Capture the cell that displays the provided text and extract its [X, Y] central coordinate. 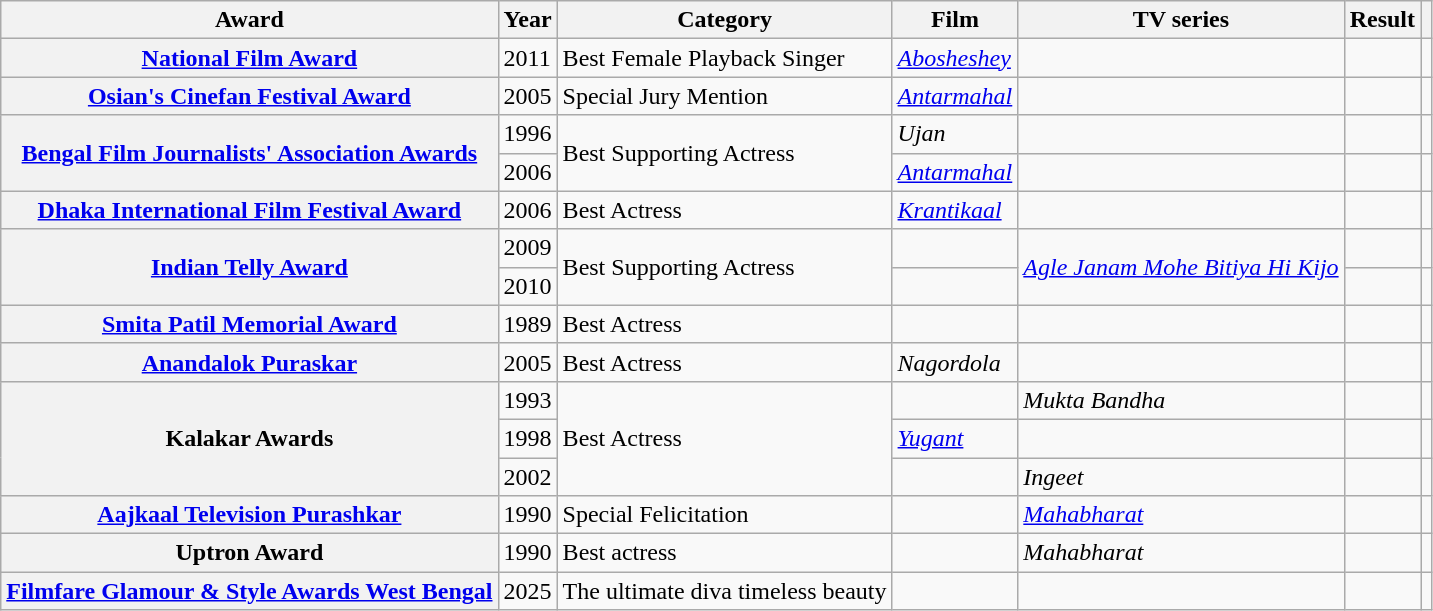
Osian's Cinefan Festival Award [250, 96]
1996 [528, 134]
Agle Janam Mohe Bitiya Hi Kijo [1181, 267]
Special Felicitation [724, 515]
Special Jury Mention [724, 96]
Aajkaal Television Purashkar [250, 515]
Abosheshey [955, 58]
Uptron Award [250, 553]
Award [250, 20]
Filmfare Glamour & Style Awards West Bengal [250, 591]
1998 [528, 438]
Film [955, 20]
TV series [1181, 20]
Bengal Film Journalists' Association Awards [250, 153]
Dhaka International Film Festival Award [250, 210]
Smita Patil Memorial Award [250, 324]
Ujan [955, 134]
Result [1382, 20]
Indian Telly Award [250, 267]
2002 [528, 477]
Year [528, 20]
The ultimate diva timeless beauty [724, 591]
Kalakar Awards [250, 438]
Nagordola [955, 362]
Yugant [955, 438]
1989 [528, 324]
Category [724, 20]
2025 [528, 591]
National Film Award [250, 58]
Ingeet [1181, 477]
Best actress [724, 553]
2011 [528, 58]
2010 [528, 286]
Anandalok Puraskar [250, 362]
Mukta Bandha [1181, 400]
1993 [528, 400]
2009 [528, 248]
Krantikaal [955, 210]
Best Female Playback Singer [724, 58]
